Return (x, y) of the center of cell containing provided text 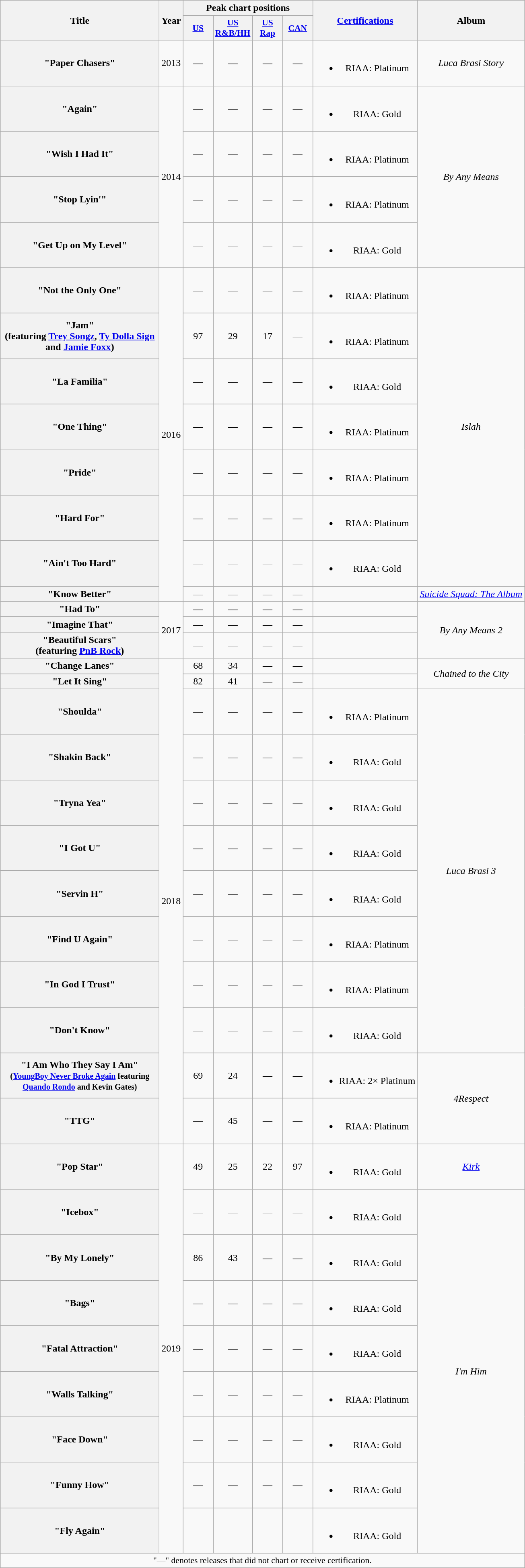
Suicide Squad: The Album (471, 594)
"Know Better" (80, 594)
"La Familia" (80, 381)
2014 (171, 177)
USR&B/HH (233, 28)
68 (198, 666)
82 (198, 681)
Luca Brasi Story (471, 63)
Chained to the City (471, 674)
"I Am Who They Say I Am"(YoungBoy Never Broke Again featuring Quando Rondo and Kevin Gates) (80, 1076)
Peak chart positions (248, 8)
"Not the Only One" (80, 291)
Year (171, 20)
45 (233, 1121)
17 (267, 336)
Title (80, 20)
"TTG" (80, 1121)
24 (233, 1076)
"Shakin Back" (80, 757)
"In God I Trust" (80, 984)
"Hard For" (80, 518)
CAN (298, 28)
"Wish I Had It" (80, 154)
"Funny How" (80, 1485)
Certifications (365, 20)
29 (233, 336)
"Find U Again" (80, 939)
"Ain't Too Hard" (80, 563)
USRap (267, 28)
2017 (171, 630)
49 (198, 1167)
2013 (171, 63)
US (198, 28)
I'm Him (471, 1371)
"Let It Sing" (80, 681)
"Servin H" (80, 893)
"Paper Chasers" (80, 63)
"Walls Talking" (80, 1394)
"Jam" (featuring Trey Songz, Ty Dolla Sign and Jamie Foxx) (80, 336)
22 (267, 1167)
2018 (171, 901)
Album (471, 20)
"One Thing" (80, 427)
"Shoulda" (80, 711)
"I Got U" (80, 848)
"—" denotes releases that did not chart or receive certification. (262, 1560)
43 (233, 1258)
By Any Means 2 (471, 630)
2019 (171, 1349)
"Get Up on My Level" (80, 245)
"Tryna Yea" (80, 802)
4Respect (471, 1098)
86 (198, 1258)
Islah (471, 427)
2016 (171, 435)
"Icebox" (80, 1212)
"Pride" (80, 472)
25 (233, 1167)
RIAA: 2× Platinum (365, 1076)
"Bags" (80, 1303)
"Stop Lyin'" (80, 200)
69 (198, 1076)
"Don't Know" (80, 1030)
34 (233, 666)
41 (233, 681)
"Again" (80, 109)
"Had To" (80, 609)
"Fatal Attraction" (80, 1349)
"By My Lonely" (80, 1258)
"Change Lanes" (80, 666)
"Imagine That" (80, 624)
"Face Down" (80, 1440)
"Beautiful Scars" (featuring PnB Rock) (80, 645)
"Fly Again" (80, 1531)
"Pop Star" (80, 1167)
By Any Means (471, 177)
Luca Brasi 3 (471, 871)
Kirk (471, 1167)
